Return (x, y) of the center of cell containing provided text 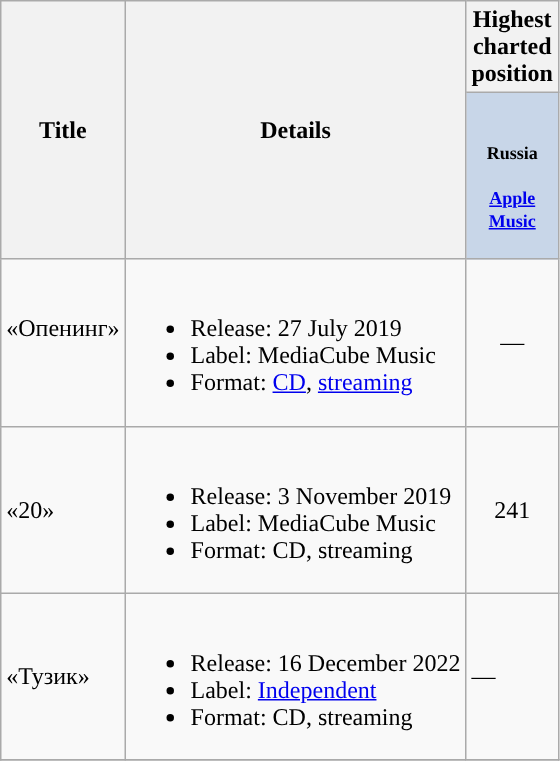
«Опенинг» (63, 342)
Release: 27 July 2019Label: MediaCube MusicFormat: CD, streaming (296, 342)
241 (512, 510)
Title (63, 130)
Highest charted position (512, 47)
«Тузик» (63, 676)
Release: 16 December 2022Label: IndependentFormat: CD, streaming (296, 676)
Release: 3 November 2019Label: MediaCube MusicFormat: CD, streaming (296, 510)
Details (296, 130)
RussiaApple Music (512, 176)
«20» (63, 510)
